Detect which cell encompasses the target text, then output its [X, Y] center coordinate. 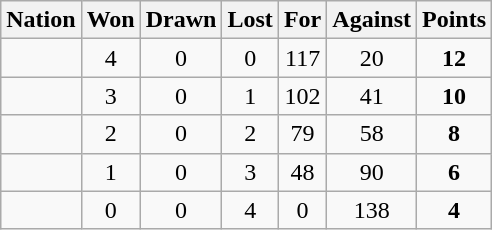
Nation [41, 20]
20 [372, 58]
8 [454, 134]
Drawn [181, 20]
41 [372, 96]
58 [372, 134]
Lost [250, 20]
6 [454, 172]
79 [302, 134]
102 [302, 96]
48 [302, 172]
12 [454, 58]
Won [110, 20]
138 [372, 210]
90 [372, 172]
10 [454, 96]
Points [454, 20]
Against [372, 20]
For [302, 20]
117 [302, 58]
